Output the [X, Y] coordinate of the center of the cell containing the given text.  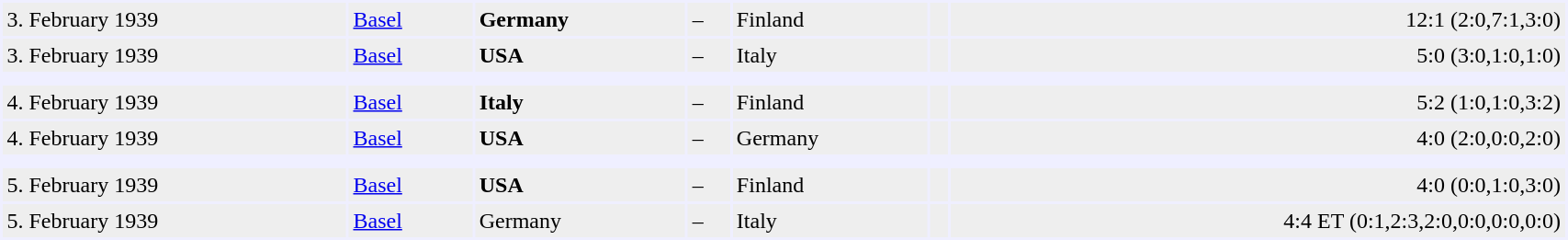
12:1 (2:0,7:1,3:0) [1257, 19]
5:2 (1:0,1:0,3:2) [1257, 102]
5:0 (3:0,1:0,1:0) [1257, 55]
4:0 (0:0,1:0,3:0) [1257, 185]
4:4 ET (0:1,2:3,2:0,0:0,0:0,0:0) [1257, 221]
4:0 (2:0,0:0,2:0) [1257, 138]
